Search for the cell housing the specified text and yield its (X, Y) center coordinate. 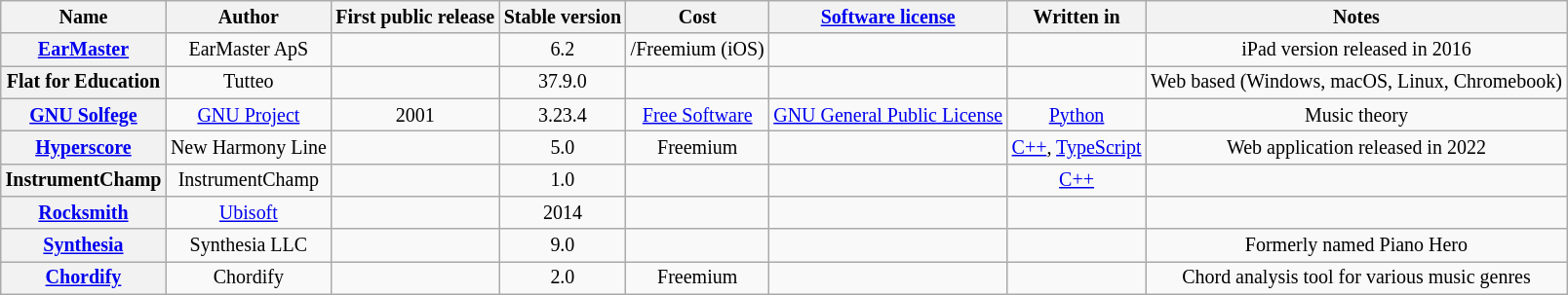
Tutteo (248, 82)
Cost (698, 18)
GNU General Public License (888, 115)
iPad version released in 2016 (1355, 51)
Python (1077, 115)
C++, TypeScript (1077, 148)
6.2 (563, 51)
Notes (1355, 18)
EarMaster (84, 51)
Rocksmith (84, 212)
Free Software (698, 115)
Stable version (563, 18)
GNU Solfege (84, 115)
9.0 (563, 245)
1.0 (563, 179)
Web based (Windows, macOS, Linux, Chromebook) (1355, 82)
Ubisoft (248, 212)
Software license (888, 18)
Flat for Education (84, 82)
Hyperscore (84, 148)
Written in (1077, 18)
2014 (563, 212)
Synthesia (84, 245)
Music theory (1355, 115)
Web application released in 2022 (1355, 148)
GNU Project (248, 115)
2001 (415, 115)
Chord analysis tool for various music genres (1355, 278)
/Freemium (iOS) (698, 51)
EarMaster ApS (248, 51)
3.23.4 (563, 115)
Author (248, 18)
New Harmony Line (248, 148)
Formerly named Piano Hero (1355, 245)
First public release (415, 18)
5.0 (563, 148)
C++ (1077, 179)
37.9.0 (563, 82)
Synthesia LLC (248, 245)
2.0 (563, 278)
Name (84, 18)
